Find where the given text appears and provide that cell's center as [x, y] coordinate. 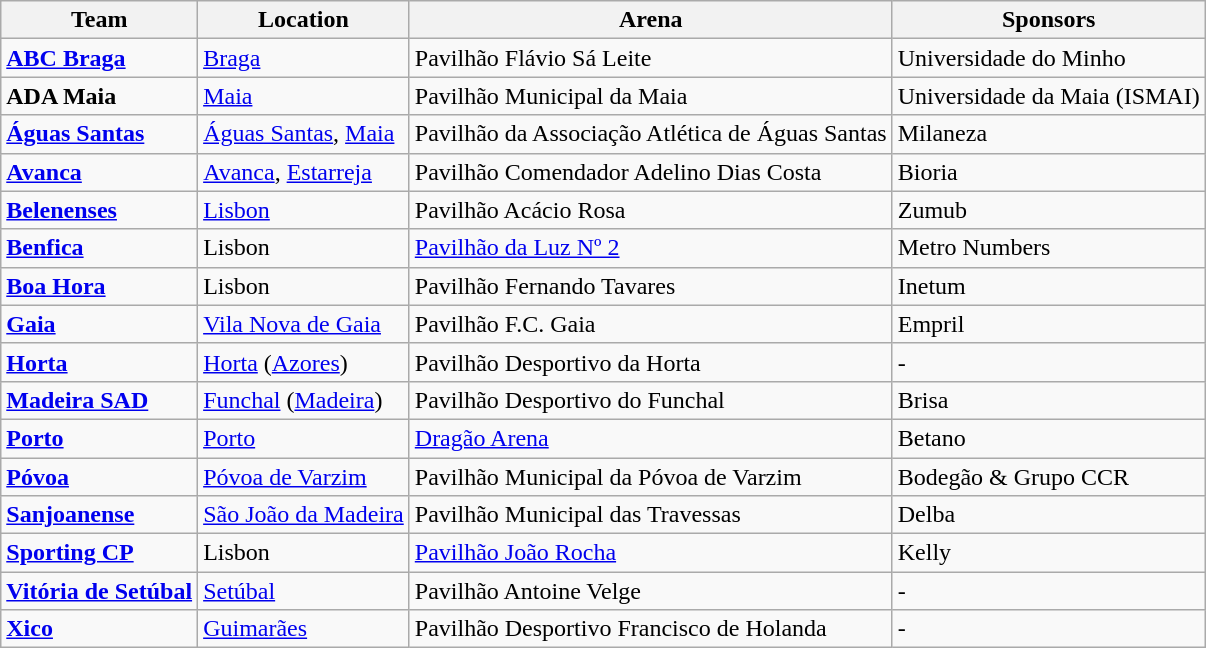
Pavilhão Comendador Adelino Dias Costa [650, 172]
Águas Santas [100, 134]
Zumub [1048, 210]
Pavilhão da Associação Atlética de Águas Santas [650, 134]
Horta (Azores) [304, 362]
Pavilhão da Luz Nº 2 [650, 248]
Pavilhão Municipal da Póvoa de Varzim [650, 477]
Pavilhão Municipal da Maia [650, 96]
Arena [650, 20]
Delba [1048, 515]
São João da Madeira [304, 515]
ABC Braga [100, 58]
Boa Hora [100, 286]
Pavilhão Desportivo do Funchal [650, 400]
Pavilhão Municipal das Travessas [650, 515]
Vitória de Setúbal [100, 591]
Águas Santas, Maia [304, 134]
Avanca [100, 172]
Universidade do Minho [1048, 58]
Pavilhão Antoine Velge [650, 591]
Gaia [100, 324]
Dragão Arena [650, 438]
Milaneza [1048, 134]
Pavilhão Desportivo da Horta [650, 362]
Braga [304, 58]
Maia [304, 96]
Team [100, 20]
Pavilhão Fernando Tavares [650, 286]
Universidade da Maia (ISMAI) [1048, 96]
Brisa [1048, 400]
Avanca, Estarreja [304, 172]
Pavilhão Flávio Sá Leite [650, 58]
Vila Nova de Gaia [304, 324]
Madeira SAD [100, 400]
Sponsors [1048, 20]
Pavilhão Desportivo Francisco de Holanda [650, 629]
Kelly [1048, 553]
Metro Numbers [1048, 248]
Bioria [1048, 172]
Inetum [1048, 286]
Pavilhão João Rocha [650, 553]
Sporting CP [100, 553]
ADA Maia [100, 96]
Betano [1048, 438]
Póvoa [100, 477]
Xico [100, 629]
Sanjoanense [100, 515]
Funchal (Madeira) [304, 400]
Póvoa de Varzim [304, 477]
Benfica [100, 248]
Pavilhão Acácio Rosa [650, 210]
Horta [100, 362]
Setúbal [304, 591]
Empril [1048, 324]
Guimarães [304, 629]
Bodegão & Grupo CCR [1048, 477]
Belenenses [100, 210]
Pavilhão F.C. Gaia [650, 324]
Location [304, 20]
